Return the (x, y) coordinate for the center point of the cell that contains the specified text.  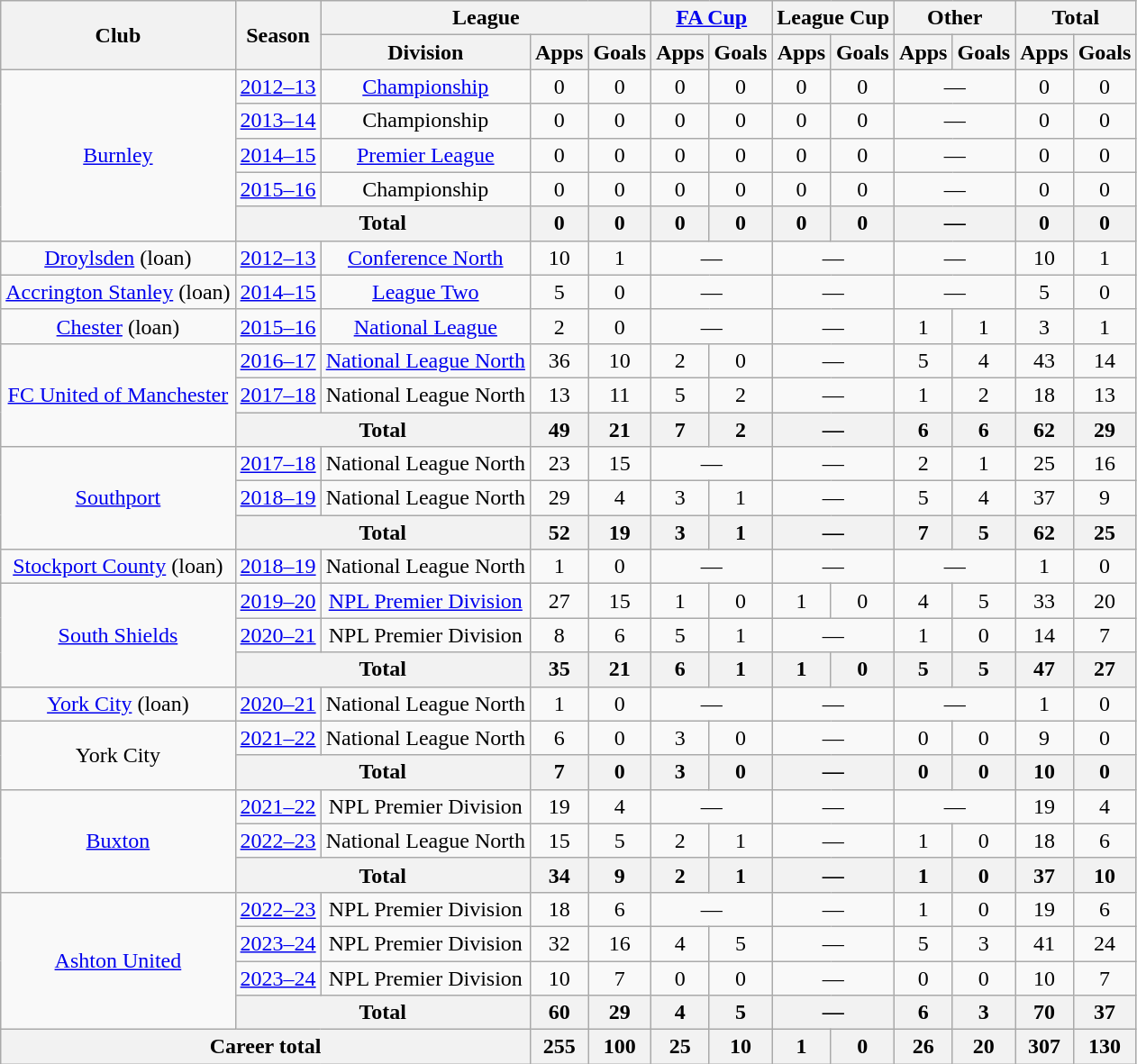
Droylsden (loan) (118, 258)
307 (1044, 1047)
York City (loan) (118, 704)
33 (1044, 601)
35 (559, 669)
League Two (425, 292)
League Cup (833, 18)
York City (118, 755)
60 (559, 1013)
52 (559, 532)
2016–17 (277, 360)
49 (559, 430)
Southport (118, 498)
Division (425, 52)
2019–20 (277, 601)
Premier League (425, 155)
FA Cup (712, 18)
Buxton (118, 841)
11 (620, 395)
47 (1044, 669)
South Shields (118, 635)
2013–14 (277, 121)
Club (118, 35)
National League (425, 326)
Accrington Stanley (loan) (118, 292)
Career total (266, 1047)
41 (1044, 943)
8 (559, 635)
130 (1105, 1047)
43 (1044, 360)
Season (277, 35)
Stockport County (loan) (118, 567)
Ashton United (118, 960)
Conference North (425, 258)
70 (1044, 1013)
Other (955, 18)
FC United of Manchester (118, 395)
32 (559, 943)
255 (559, 1047)
Chester (loan) (118, 326)
Burnley (118, 155)
League (486, 18)
23 (559, 464)
24 (1105, 943)
26 (923, 1047)
34 (559, 875)
100 (620, 1047)
36 (559, 360)
